Scan for the cell matching the given text and deliver its [x, y] coordinate at center. 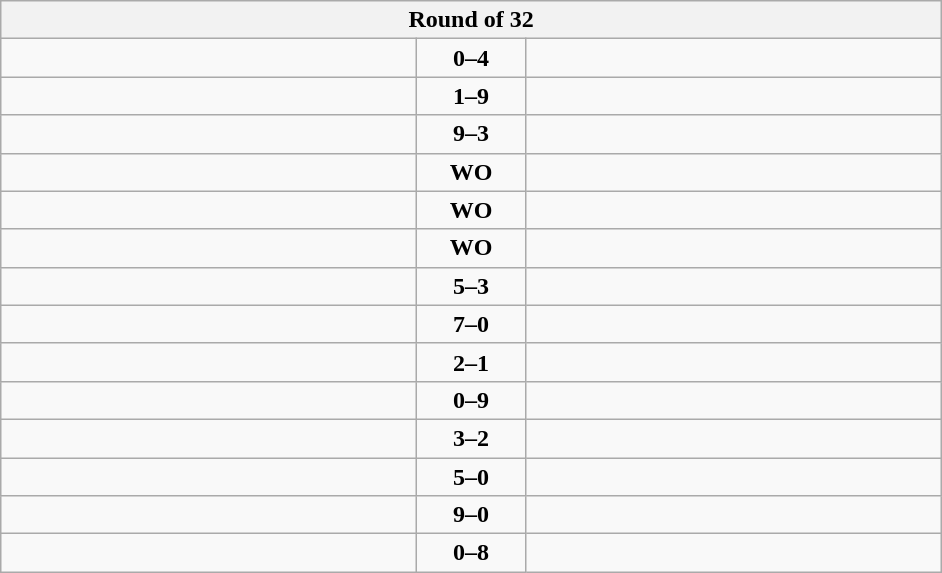
5–3 [472, 286]
3–2 [472, 438]
0–8 [472, 553]
1–9 [472, 96]
0–4 [472, 58]
9–0 [472, 515]
9–3 [472, 134]
5–0 [472, 477]
0–9 [472, 400]
7–0 [472, 324]
2–1 [472, 362]
Round of 32 [472, 20]
